Capture the cell that displays the provided text and extract its (X, Y) central coordinate. 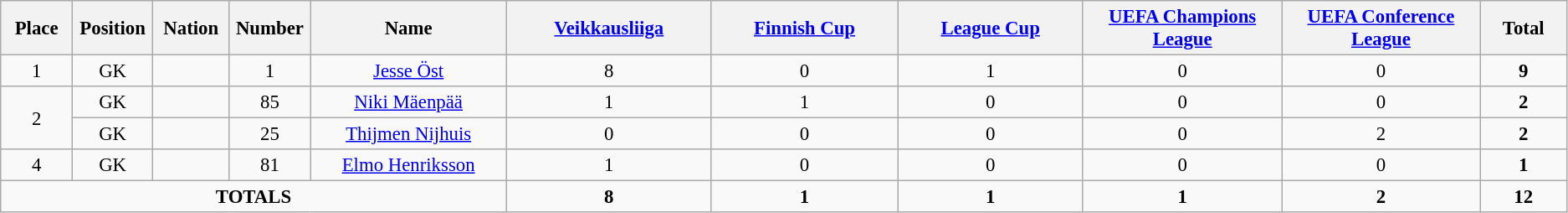
Place (37, 29)
Nation (191, 29)
12 (1523, 197)
Finnish Cup (805, 29)
Total (1523, 29)
Elmo Henriksson (408, 165)
Thijmen Nijhuis (408, 134)
UEFA Champions League (1181, 29)
Jesse Öst (408, 71)
TOTALS (254, 197)
Name (408, 29)
85 (269, 102)
Niki Mäenpää (408, 102)
Veikkausliiga (609, 29)
4 (37, 165)
UEFA Conference League (1381, 29)
Position (113, 29)
81 (269, 165)
9 (1523, 71)
League Cup (991, 29)
Number (269, 29)
25 (269, 134)
